Capture the cell that displays the provided text and extract its [X, Y] central coordinate. 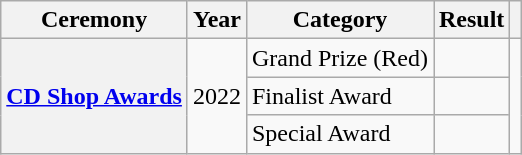
2022 [216, 96]
Category [340, 20]
Result [472, 20]
Grand Prize (Red) [340, 58]
Finalist Award [340, 96]
Special Award [340, 134]
CD Shop Awards [94, 96]
Ceremony [94, 20]
Year [216, 20]
